From the cell containing the given text, extract its center point as (X, Y) coordinate. 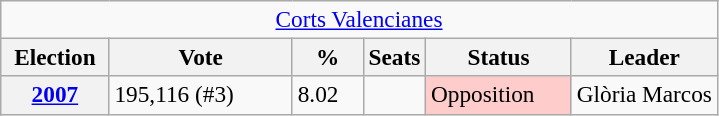
Leader (644, 57)
Corts Valencianes (360, 19)
Glòria Marcos (644, 95)
Vote (200, 57)
2007 (55, 95)
Status (499, 57)
Seats (394, 57)
Election (55, 57)
8.02 (328, 95)
Opposition (499, 95)
% (328, 57)
195,116 (#3) (200, 95)
